For the text-containing cell, return its midpoint in [X, Y] coordinate format. 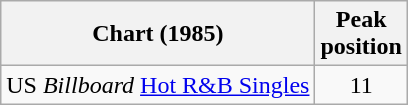
Peakposition [361, 34]
Chart (1985) [158, 34]
US Billboard Hot R&B Singles [158, 85]
11 [361, 85]
